Extract the [X, Y] coordinate from the center of the cell holding the provided text.  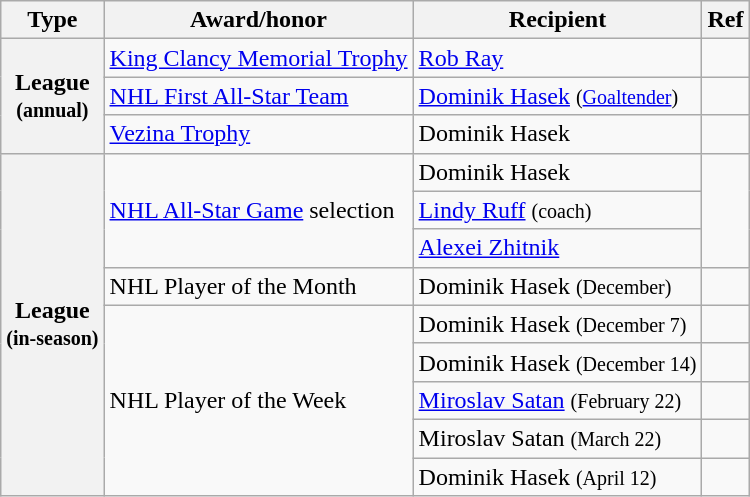
Dominik Hasek (April 12) [558, 477]
Dominik Hasek (December 7) [558, 324]
Recipient [558, 20]
League(in-season) [52, 324]
NHL Player of the Month [258, 286]
NHL Player of the Week [258, 400]
League(annual) [52, 96]
Miroslav Satan (March 22) [558, 438]
Award/honor [258, 20]
King Clancy Memorial Trophy [258, 58]
Type [52, 20]
Ref [726, 20]
Dominik Hasek (December) [558, 286]
Lindy Ruff (coach) [558, 210]
NHL All-Star Game selection [258, 210]
Miroslav Satan (February 22) [558, 400]
Rob Ray [558, 58]
Dominik Hasek (Goaltender) [558, 96]
NHL First All-Star Team [258, 96]
Dominik Hasek (December 14) [558, 362]
Alexei Zhitnik [558, 248]
Vezina Trophy [258, 134]
